Detect which cell encompasses the target text, then output its [x, y] center coordinate. 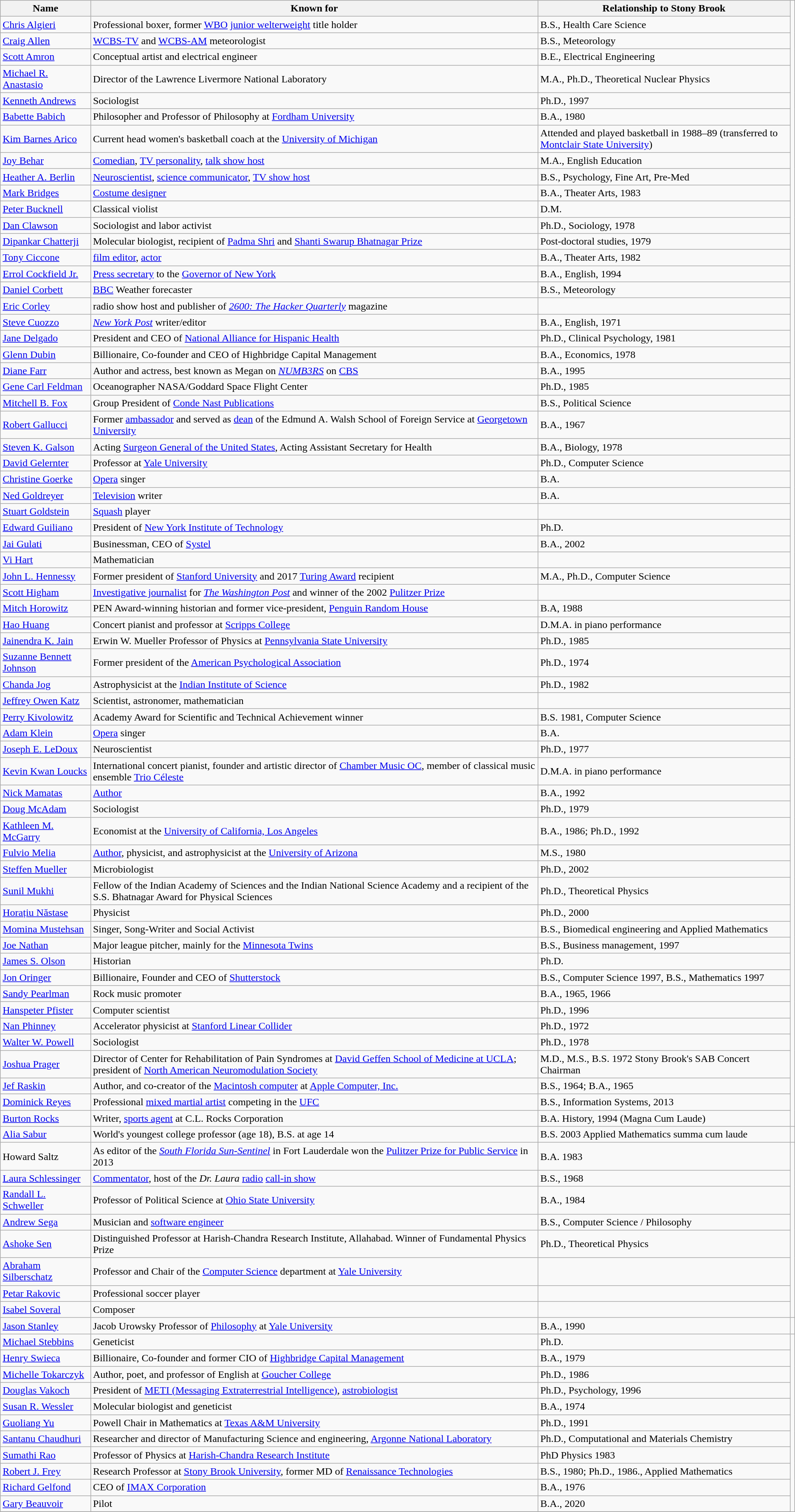
B.A., 1984 [664, 1200]
B.S., Information Systems, 2013 [664, 1102]
Isabel Soveral [46, 1309]
Economist at the University of California, Los Angeles [314, 831]
Stuart Goldstein [46, 512]
James S. Olson [46, 961]
Distinguished Professor at Harish-Chandra Research Institute, Allahabad. Winner of Fundamental Physics Prize [314, 1244]
WCBS-TV and WCBS-AM meteorologist [314, 41]
Neuroscientist, science communicator, TV show host [314, 177]
Kenneth Andrews [46, 101]
Horațiu Năstase [46, 913]
Errol Cockfield Jr. [46, 274]
Oceanographer NASA/Goddard Space Flight Center [314, 387]
B.A., 1992 [664, 793]
Alia Sabur [46, 1135]
Peter Bucknell [46, 209]
President and CEO of National Alliance for Hispanic Health [314, 338]
Jef Raskin [46, 1086]
Glenn Dubin [46, 355]
Suzanne Bennett Johnson [46, 662]
Sunil Mukhi [46, 891]
Michael Stebbins [46, 1342]
Andrew Sega [46, 1222]
Professional boxer, former WBO junior welterweight title holder [314, 25]
Neuroscientist [314, 749]
Jai Gulati [46, 544]
Mitch Horowitz [46, 608]
Burton Rocks [46, 1118]
Concert pianist and professor at Scripps College [314, 625]
Musician and software engineer [314, 1222]
B.A. 1983 [664, 1157]
Former president of Stanford University and 2017 Turing Award recipient [314, 576]
Joseph E. LeDoux [46, 749]
Hanspeter Pfister [46, 1010]
Professor of Political Science at Ohio State University [314, 1200]
Ph.D., 1982 [664, 684]
Powell Chair in Mathematics at Texas A&M University [314, 1423]
B.A., 1974 [664, 1407]
Professor at Yale University [314, 463]
Michelle Tokarczyk [46, 1374]
Fulvio Melia [46, 853]
Diane Farr [46, 371]
PhD Physics 1983 [664, 1455]
Tony Ciccone [46, 258]
Gene Carl Feldman [46, 387]
B.S., Computer Science / Philosophy [664, 1222]
Molecular biologist and geneticist [314, 1407]
Sandy Pearlman [46, 994]
Perry Kivolowitz [46, 717]
M.A., English Education [664, 160]
Philosopher and Professor of Philosophy at Fordham University [314, 117]
B.S. 1981, Computer Science [664, 717]
Billionaire, Co-founder and former CIO of Highbridge Capital Management [314, 1358]
Ph.D., Psychology, 1996 [664, 1391]
Astrophysicist at the Indian Institute of Science [314, 684]
Eric Corley [46, 306]
Dipankar Chatterji [46, 242]
Joshua Prager [46, 1064]
World's youngest college professor (age 18), B.S. at age 14 [314, 1135]
Press secretary to the Governor of New York [314, 274]
B.S., Psychology, Fine Art, Pre-Med [664, 177]
B.S., Business management, 1997 [664, 945]
Doug McAdam [46, 809]
Babette Babich [46, 117]
Vi Hart [46, 560]
Steffen Mueller [46, 869]
Microbiologist [314, 869]
John L. Hennessy [46, 576]
Post-doctoral studies, 1979 [664, 242]
Ph.D., 2000 [664, 913]
Fellow of the Indian Academy of Sciences and the Indian National Science Academy and a recipient of the S.S. Bhatnagar Award for Physical Sciences [314, 891]
Former ambassador and served as dean of the Edmund A. Walsh School of Foreign Service at Georgetown University [314, 425]
M.A., Ph.D., Computer Science [664, 576]
B.A. History, 1994 (Magna Cum Laude) [664, 1118]
Current head women's basketball coach at the University of Michigan [314, 138]
Randall L. Schweller [46, 1200]
Physicist [314, 913]
Mark Bridges [46, 193]
Steve Cuozzo [46, 322]
Ph.D., 1996 [664, 1010]
Former president of the American Psychological Association [314, 662]
Ph.D., 1991 [664, 1423]
Susan R. Wessler [46, 1407]
PEN Award-winning historian and former vice-president, Penguin Random House [314, 608]
B.A., 1980 [664, 117]
B.A., 1990 [664, 1326]
Group President of Conde Nast Publications [314, 403]
Academy Award for Scientific and Technical Achievement winner [314, 717]
Professor of Physics at Harish-Chandra Research Institute [314, 1455]
Momina Mustehsan [46, 929]
Jason Stanley [46, 1326]
Comedian, TV personality, talk show host [314, 160]
Daniel Corbett [46, 290]
Santanu Chaudhuri [46, 1439]
Jane Delgado [46, 338]
Jeffrey Owen Katz [46, 701]
President of New York Institute of Technology [314, 528]
Professor and Chair of the Computer Science department at Yale University [314, 1271]
Laura Schlessinger [46, 1178]
Author, poet, and professor of English at Goucher College [314, 1374]
Relationship to Stony Brook [664, 8]
Steven K. Galson [46, 447]
Ph.D., Computer Science [664, 463]
Dan Clawson [46, 225]
Petar Rakovic [46, 1293]
Heather A. Berlin [46, 177]
Businessman, CEO of Systel [314, 544]
Abraham Silberschatz [46, 1271]
Scott Amron [46, 57]
B.A., Theater Arts, 1982 [664, 258]
Ph.D., Computational and Materials Chemistry [664, 1439]
Investigative journalist for The Washington Post and winner of the 2002 Pulitzer Prize [314, 592]
B.A., 1995 [664, 371]
radio show host and publisher of 2600: The Hacker Quarterly magazine [314, 306]
Ph.D., 1979 [664, 809]
B.S., Political Science [664, 403]
Richard Gelfond [46, 1487]
Author, physicist, and astrophysicist at the University of Arizona [314, 853]
Director of the Lawrence Livermore National Laboratory [314, 79]
Edward Guiliano [46, 528]
Scott Higham [46, 592]
New York Post writer/editor [314, 322]
Television writer [314, 496]
Attended and played basketball in 1988–89 (transferred to Montclair State University) [664, 138]
Composer [314, 1309]
Billionaire, Founder and CEO of Shutterstock [314, 977]
Jainendra K. Jain [46, 641]
Classical violist [314, 209]
Ph.D., 1974 [664, 662]
Ashoke Sen [46, 1244]
Chris Algieri [46, 25]
Computer scientist [314, 1010]
Adam Klein [46, 733]
Henry Swieca [46, 1358]
Chanda Jog [46, 684]
Michael R. Anastasio [46, 79]
B.A., 1965, 1966 [664, 994]
Guoliang Yu [46, 1423]
Robert Gallucci [46, 425]
Billionaire, Co-founder and CEO of Highbridge Capital Management [314, 355]
Jon Oringer [46, 977]
Kathleen M. McGarry [46, 831]
Ph.D., 2002 [664, 869]
Author and actress, best known as Megan on NUMB3RS on CBS [314, 371]
B.A., 2020 [664, 1504]
International concert pianist, founder and artistic director of Chamber Music OC, member of classical music ensemble Trio Céleste [314, 771]
B.A., English, 1971 [664, 322]
Howard Saltz [46, 1157]
B.A., Economics, 1978 [664, 355]
Ph.D., Sociology, 1978 [664, 225]
Writer, sports agent at C.L. Rocks Corporation [314, 1118]
B.E., Electrical Engineering [664, 57]
Major league pitcher, mainly for the Minnesota Twins [314, 945]
Acting Surgeon General of the United States, Acting Assistant Secretary for Health [314, 447]
Author, and co-creator of the Macintosh computer at Apple Computer, Inc. [314, 1086]
B.A., 1979 [664, 1358]
Known for [314, 8]
Joe Nathan [46, 945]
B.S., Health Care Science [664, 25]
Mathematician [314, 560]
Historian [314, 961]
B.A., English, 1994 [664, 274]
BBC Weather forecaster [314, 290]
M.A., Ph.D., Theoretical Nuclear Physics [664, 79]
Commentator, host of the Dr. Laura radio call-in show [314, 1178]
Author [314, 793]
Kevin Kwan Loucks [46, 771]
Dominick Reyes [46, 1102]
Joy Behar [46, 160]
B.S., 1980; Ph.D., 1986., Applied Mathematics [664, 1471]
Sociologist and labor activist [314, 225]
B.A., Biology, 1978 [664, 447]
Robert J. Frey [46, 1471]
Ph.D., Clinical Psychology, 1981 [664, 338]
B.S., Biomedical engineering and Applied Mathematics [664, 929]
Kim Barnes Arico [46, 138]
Professional soccer player [314, 1293]
Molecular biologist, recipient of Padma Shri and Shanti Swarup Bhatnagar Prize [314, 242]
Walter W. Powell [46, 1042]
Name [46, 8]
B.A., 1986; Ph.D., 1992 [664, 831]
B.S., 1968 [664, 1178]
Ph.D., 1978 [664, 1042]
CEO of IMAX Corporation [314, 1487]
Nick Mamatas [46, 793]
Ned Goldreyer [46, 496]
Ph.D., 1972 [664, 1026]
Erwin W. Mueller Professor of Physics at Pennsylvania State University [314, 641]
B.S., 1964; B.A., 1965 [664, 1086]
D.M. [664, 209]
Ph.D., 1986 [664, 1374]
B.S. 2003 Applied Mathematics summa cum laude [664, 1135]
Sumathi Rao [46, 1455]
B.A., Theater Arts, 1983 [664, 193]
Douglas Vakoch [46, 1391]
B.A., 1967 [664, 425]
Mitchell B. Fox [46, 403]
Research Professor at Stony Brook University, former MD of Renaissance Technologies [314, 1471]
Professional mixed martial artist competing in the UFC [314, 1102]
Costume designer [314, 193]
Ph.D., 1997 [664, 101]
B.A, 1988 [664, 608]
B.A., 2002 [664, 544]
As editor of the South Florida Sun-Sentinel in Fort Lauderdale won the Pulitzer Prize for Public Service in 2013 [314, 1157]
M.D., M.S., B.S. 1972 Stony Brook's SAB Concert Chairman [664, 1064]
Nan Phinney [46, 1026]
film editor, actor [314, 258]
Accelerator physicist at Stanford Linear Collider [314, 1026]
David Gelernter [46, 463]
M.S., 1980 [664, 853]
Conceptual artist and electrical engineer [314, 57]
Rock music promoter [314, 994]
Scientist, astronomer, mathematician [314, 701]
B.S., Computer Science 1997, B.S., Mathematics 1997 [664, 977]
President of METI (Messaging Extraterrestrial Intelligence), astrobiologist [314, 1391]
Researcher and director of Manufacturing Science and engineering, Argonne National Laboratory [314, 1439]
B.A., 1976 [664, 1487]
Geneticist [314, 1342]
Jacob Urowsky Professor of Philosophy at Yale University [314, 1326]
Christine Goerke [46, 479]
Pilot [314, 1504]
Ph.D., 1977 [664, 749]
Squash player [314, 512]
Hao Huang [46, 625]
Craig Allen [46, 41]
Gary Beauvoir [46, 1504]
Singer, Song-Writer and Social Activist [314, 929]
